For the text-containing cell, return its midpoint in [X, Y] coordinate format. 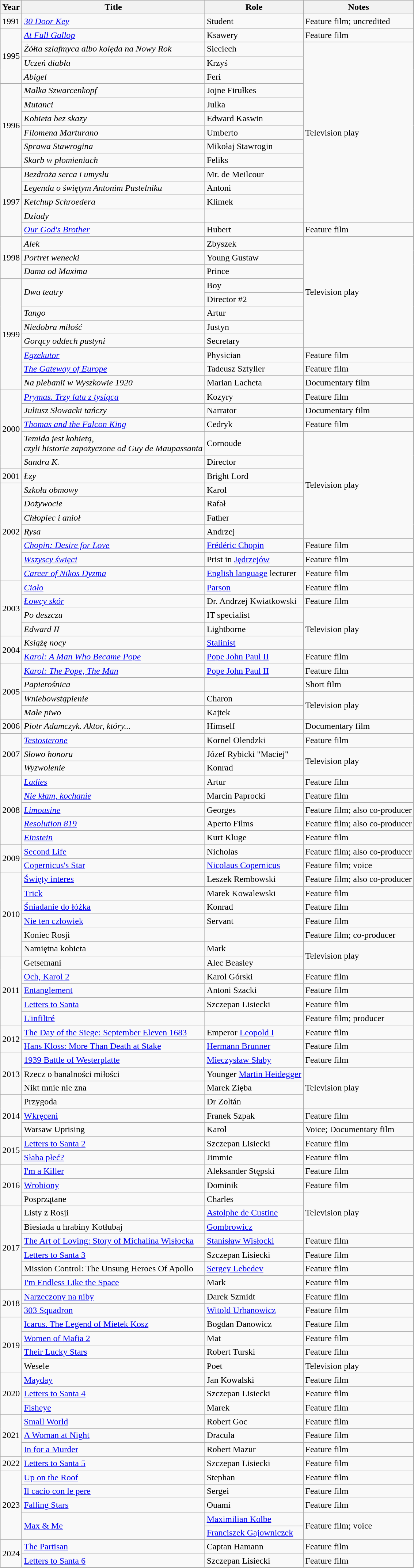
Julka [254, 104]
Darek Szmidt [254, 1297]
Nie kłam, kochanie [113, 796]
Listy z Rosji [113, 1213]
Klimek [254, 202]
Young Gustaw [254, 258]
2011 [11, 990]
Entanglement [113, 990]
2000 [11, 429]
Kobieta bez skazy [113, 118]
2002 [11, 532]
Wyzwolenie [113, 768]
Physician [254, 355]
Prymas. Trzy lata z tysiąca [113, 396]
Letters to Santa 3 [113, 1255]
Copernicus's Star [113, 865]
Jimmie [254, 1157]
Dominik [254, 1185]
Second Life [113, 852]
Frédéric Chopin [254, 545]
English language lecturer [254, 573]
Falling Stars [113, 1505]
1996 [11, 125]
Astolphe de Custine [254, 1213]
Narrator [254, 411]
Wkręceni [113, 1116]
Dziady [113, 216]
Alec Beasley [254, 963]
Feliks [254, 160]
Limousine [113, 810]
Rafał [254, 504]
Portret wenecki [113, 258]
At Full Gallop [113, 35]
I'm Endless Like the Space [113, 1282]
Letters to Santa 2 [113, 1143]
Lightborne [254, 629]
Notes [358, 7]
2007 [11, 754]
2014 [11, 1116]
Marek Kowalewski [254, 893]
2005 [11, 692]
Fisheye [113, 1408]
Jojne Firułkes [254, 91]
Sergei [254, 1491]
Dr. Andrzej Kwiatkowski [254, 601]
Women of Mafia 2 [113, 1338]
Umberto [254, 132]
Karol Górski [254, 977]
Marcin Paprocki [254, 796]
Poet [254, 1366]
2006 [11, 726]
Wniebowstąpienie [113, 699]
Emperor Leopold I [254, 1032]
The Day of the Siege: September Eleven 1683 [113, 1032]
Ladies [113, 782]
Na plebanii w Wyszkowie 1920 [113, 383]
Franek Szpak [254, 1116]
Gorący oddech pustyni [113, 341]
Robert Goc [254, 1422]
Książę nocy [113, 643]
Prince [254, 271]
Il cacio con le pere [113, 1491]
Max & Me [113, 1526]
A Woman at Night [113, 1435]
Dożywocie [113, 504]
Short film [358, 685]
Święty interes [113, 879]
2017 [11, 1248]
Mr. de Meilcour [254, 174]
2013 [11, 1074]
Chłopiec i anioł [113, 518]
Temida jest kobietą,czyli historie zapożyczone od Guy de Maupassanta [113, 444]
Year [11, 7]
1939 Battle of Westerplatte [113, 1060]
Egzekutor [113, 355]
Feature film; producer [358, 1018]
Cedryk [254, 425]
Mieczysław Słaby [254, 1060]
Robert Mazur [254, 1449]
Józef Rybicki "Maciej" [254, 754]
Dama od Maxima [113, 271]
Letters to Santa [113, 1004]
Kozyry [254, 396]
The Partisan [113, 1547]
Robert Turski [254, 1352]
Witold Urbanowicz [254, 1310]
Prist in Jędrzejów [254, 559]
Łowcy skór [113, 601]
Marek Zięba [254, 1088]
Voice; Documentary film [358, 1130]
2008 [11, 810]
Georges [254, 810]
Younger Martin Heidegger [254, 1074]
Kajtek [254, 712]
Letters to Santa 4 [113, 1394]
Himself [254, 726]
Chopin: Desire for Love [113, 545]
Charles [254, 1199]
Ksawery [254, 35]
Mayday [113, 1380]
Edward Kaswin [254, 118]
Servant [254, 921]
Po deszczu [113, 615]
Title [113, 7]
Łzy [113, 476]
Secretary [254, 341]
Krzyś [254, 63]
Aleksander Stępski [254, 1171]
Namiętna kobieta [113, 949]
IT specialist [254, 615]
Nikt mnie nie zna [113, 1088]
Their Lucky Stars [113, 1352]
Student [254, 21]
Koniec Rosji [113, 935]
Wesele [113, 1366]
Letters to Santa 5 [113, 1463]
Nicolaus Copernicus [254, 865]
Antoni Szacki [254, 990]
Och, Karol 2 [113, 977]
Abigel [113, 77]
Charon [254, 699]
Ciało [113, 587]
Szkoła obmowy [113, 490]
Małe piwo [113, 712]
Franciszek Gajowniczek [254, 1533]
2012 [11, 1039]
1995 [11, 56]
Słowo honoru [113, 754]
Dwa teatry [113, 292]
Ouami [254, 1505]
Narzeczony na niby [113, 1297]
Żółta szlafmyca albo kolęda na Nowy Rok [113, 49]
Our God's Brother [113, 230]
Stalinist [254, 643]
Jan Kowalski [254, 1380]
Up on the Roof [113, 1477]
Testosterone [113, 740]
Juliusz Słowacki tańczy [113, 411]
Marek [254, 1408]
Piotr Adamczyk. Aktor, który... [113, 726]
Mutanci [113, 104]
Thomas and the Falcon King [113, 425]
Bezdroża serca i umysłu [113, 174]
Captan Hamann [254, 1547]
Kurt Kluge [254, 837]
2023 [11, 1505]
2022 [11, 1463]
Papierośnica [113, 685]
Rzecz o banalności miłości [113, 1074]
Mat [254, 1338]
Alek [113, 244]
Dracula [254, 1435]
Feature film; co-producer [358, 935]
Karol: A Man Who Became Pope [113, 657]
Filomena Marturano [113, 132]
2018 [11, 1304]
Gombrowicz [254, 1227]
2024 [11, 1554]
Tango [113, 313]
Nie ten człowiek [113, 921]
1998 [11, 258]
Trick [113, 893]
2019 [11, 1345]
Tadeusz Sztyller [254, 369]
2010 [11, 914]
Antoni [254, 188]
Słaba płeć? [113, 1157]
Zbyszek [254, 244]
303 Squadron [113, 1310]
Letters to Santa 6 [113, 1561]
Einstein [113, 837]
2004 [11, 650]
Posprzątane [113, 1199]
Justyn [254, 327]
I'm a Killer [113, 1171]
30 Door Key [113, 21]
Parson [254, 587]
Andrzej [254, 532]
Director [254, 462]
Sergey Lebedev [254, 1268]
Śniadanie do łóżka [113, 907]
Wrobiony [113, 1185]
2009 [11, 859]
The Gateway of Europe [113, 369]
Maximilian Kolbe [254, 1519]
In for a Murder [113, 1449]
L'infiltré [113, 1018]
Leszek Rembowski [254, 879]
Małka Szwarcenkopf [113, 91]
Nicholas [254, 852]
Icarus. The Legend of Mietek Kosz [113, 1324]
Aperto Films [254, 823]
Getsemani [113, 963]
Stephan [254, 1477]
Stanisław Wisłocki [254, 1241]
Przygoda [113, 1102]
Bright Lord [254, 476]
Niedobra miłość [113, 327]
2003 [11, 608]
Hans Kloss: More Than Death at Stake [113, 1046]
Rysa [113, 532]
Ketchup Schroedera [113, 202]
1997 [11, 202]
Hubert [254, 230]
Father [254, 518]
Mission Control: The Unsung Heroes Of Apollo [113, 1268]
Kornel Olendzki [254, 740]
Hermann Brunner [254, 1046]
2016 [11, 1185]
2021 [11, 1435]
Uczeń diabła [113, 63]
Karol: The Pope, The Man [113, 671]
Career of Nikos Dyzma [113, 573]
Sandra K. [113, 462]
2015 [11, 1150]
Warsaw Uprising [113, 1130]
Feri [254, 77]
Sprawa Stawrogina [113, 146]
Role [254, 7]
Legenda o świętym Antonim Pustelniku [113, 188]
Director #2 [254, 299]
Sieciech [254, 49]
Dr Zoltán [254, 1102]
Mikołaj Stawrogin [254, 146]
Small World [113, 1422]
Skarb w płomieniach [113, 160]
2020 [11, 1394]
Boy [254, 285]
Cornoude [254, 444]
Wszyscy święci [113, 559]
1991 [11, 21]
Biesiada u hrabiny Kotłubaj [113, 1227]
The Art of Loving: Story of Michalina Wisłocka [113, 1241]
Marian Lacheta [254, 383]
Bogdan Danowicz [254, 1324]
Edward II [113, 629]
2001 [11, 476]
Feature film; uncredited [358, 21]
Resolution 819 [113, 823]
1999 [11, 334]
